Return (x, y) of the center of cell containing provided text 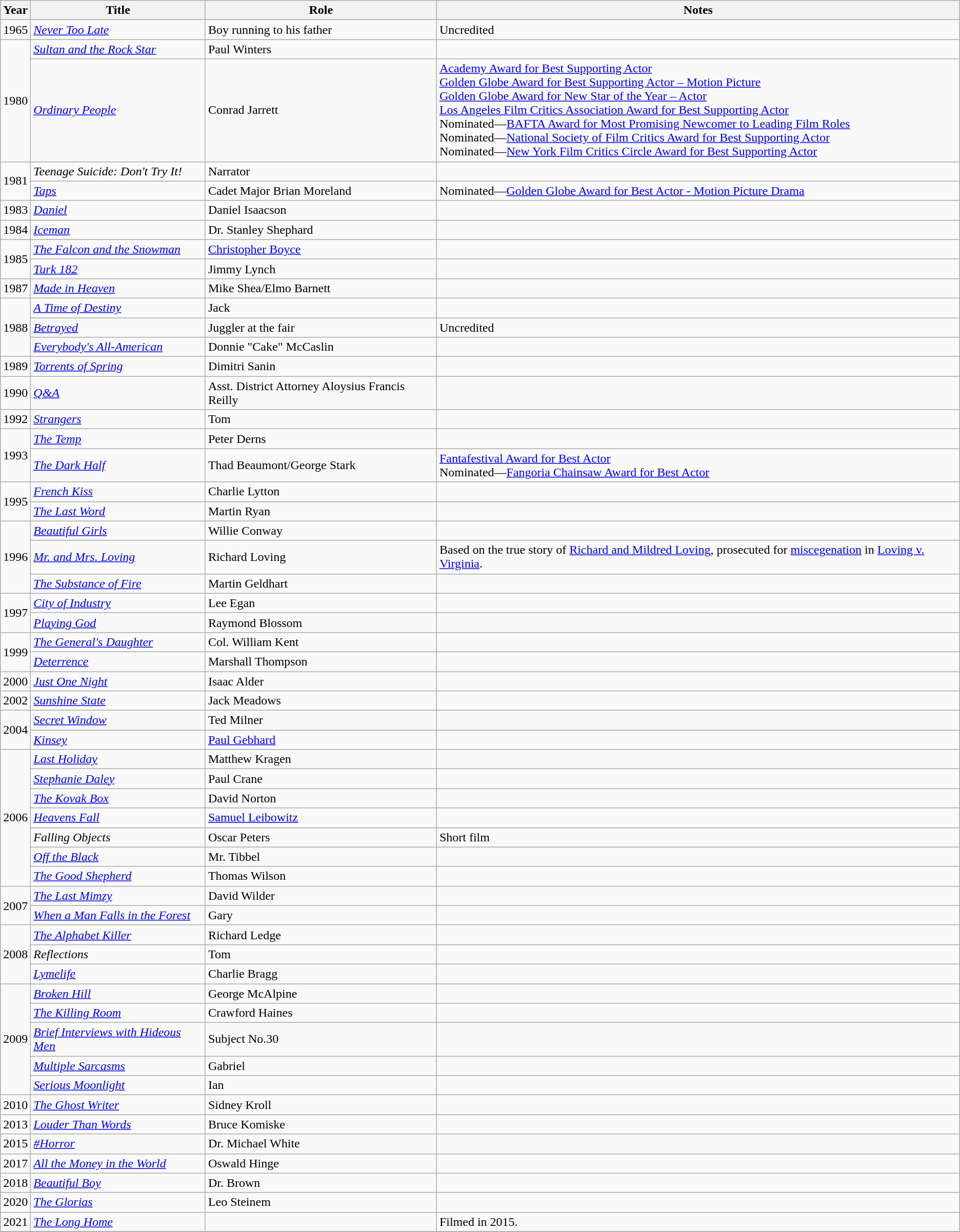
Paul Gebhard (321, 740)
Everybody's All-American (118, 347)
Conrad Jarrett (321, 110)
1987 (15, 288)
Paul Winters (321, 49)
Mr. Tibbel (321, 857)
Asst. District Attorney Aloysius Francis Reilly (321, 393)
2010 (15, 1105)
Narrator (321, 171)
1999 (15, 652)
2006 (15, 818)
2013 (15, 1124)
Peter Derns (321, 439)
Dimitri Sanin (321, 367)
Falling Objects (118, 837)
Broken Hill (118, 993)
Martin Ryan (321, 511)
Oswald Hinge (321, 1163)
Dr. Stanley Shephard (321, 230)
The Substance of Fire (118, 583)
Fantafestival Award for Best ActorNominated—Fangoria Chainsaw Award for Best Actor (698, 466)
Christopher Boyce (321, 249)
Serious Moonlight (118, 1085)
Juggler at the fair (321, 328)
Mike Shea/Elmo Barnett (321, 288)
Jack Meadows (321, 701)
2017 (15, 1163)
#Horror (118, 1144)
Dr. Brown (321, 1183)
1995 (15, 501)
Filmed in 2015. (698, 1222)
Q&A (118, 393)
Iceman (118, 230)
Sultan and the Rock Star (118, 49)
Richard Loving (321, 557)
1983 (15, 210)
The Last Word (118, 511)
Jimmy Lynch (321, 269)
1996 (15, 557)
Sunshine State (118, 701)
The Dark Half (118, 466)
1988 (15, 327)
Martin Geldhart (321, 583)
Just One Night (118, 681)
Ordinary People (118, 110)
Teenage Suicide: Don't Try It! (118, 171)
David Norton (321, 798)
1992 (15, 419)
Paul Crane (321, 779)
1990 (15, 393)
2018 (15, 1183)
Lymelife (118, 974)
Short film (698, 837)
David Wilder (321, 896)
1965 (15, 30)
Jack (321, 308)
The Kovak Box (118, 798)
The General's Daughter (118, 642)
2009 (15, 1039)
Dr. Michael White (321, 1144)
Notes (698, 10)
Secret Window (118, 720)
When a Man Falls in the Forest (118, 915)
French Kiss (118, 492)
Richard Ledge (321, 935)
Gary (321, 915)
Role (321, 10)
2008 (15, 954)
Charlie Bragg (321, 974)
Sidney Kroll (321, 1105)
Louder Than Words (118, 1124)
City of Industry (118, 603)
1993 (15, 455)
2002 (15, 701)
Cadet Major Brian Moreland (321, 191)
2015 (15, 1144)
Strangers (118, 419)
Playing God (118, 622)
Donnie "Cake" McCaslin (321, 347)
Taps (118, 191)
Thomas Wilson (321, 876)
Lee Egan (321, 603)
The Good Shepherd (118, 876)
Mr. and Mrs. Loving (118, 557)
Never Too Late (118, 30)
Beautiful Boy (118, 1183)
Based on the true story of Richard and Mildred Loving, prosecuted for miscegenation in Loving v. Virginia. (698, 557)
Heavens Fall (118, 818)
Col. William Kent (321, 642)
Ian (321, 1085)
Torrents of Spring (118, 367)
Beautiful Girls (118, 531)
Charlie Lytton (321, 492)
Marshall Thompson (321, 661)
Year (15, 10)
Thad Beaumont/George Stark (321, 466)
Betrayed (118, 328)
Crawford Haines (321, 1013)
Nominated—Golden Globe Award for Best Actor - Motion Picture Drama (698, 191)
2000 (15, 681)
2007 (15, 905)
Matthew Kragen (321, 759)
Daniel Isaacson (321, 210)
Willie Conway (321, 531)
1981 (15, 181)
Stephanie Daley (118, 779)
The Killing Room (118, 1013)
Made in Heaven (118, 288)
1997 (15, 613)
Subject No.30 (321, 1040)
The Temp (118, 439)
1980 (15, 100)
Oscar Peters (321, 837)
Turk 182 (118, 269)
Deterrence (118, 661)
The Last Mimzy (118, 896)
Last Holiday (118, 759)
Daniel (118, 210)
Ted Milner (321, 720)
The Ghost Writer (118, 1105)
Raymond Blossom (321, 622)
Gabriel (321, 1066)
Reflections (118, 954)
2004 (15, 730)
Off the Black (118, 857)
Boy running to his father (321, 30)
All the Money in the World (118, 1163)
2020 (15, 1202)
George McAlpine (321, 993)
A Time of Destiny (118, 308)
Isaac Alder (321, 681)
The Glorias (118, 1202)
Brief Interviews with Hideous Men (118, 1040)
Title (118, 10)
Bruce Komiske (321, 1124)
1985 (15, 259)
Samuel Leibowitz (321, 818)
The Long Home (118, 1222)
Multiple Sarcasms (118, 1066)
The Falcon and the Snowman (118, 249)
Kinsey (118, 740)
Leo Steinem (321, 1202)
2021 (15, 1222)
1989 (15, 367)
The Alphabet Killer (118, 935)
1984 (15, 230)
